Determine the [x, y] coordinate at the center of the cell enclosing the given text.  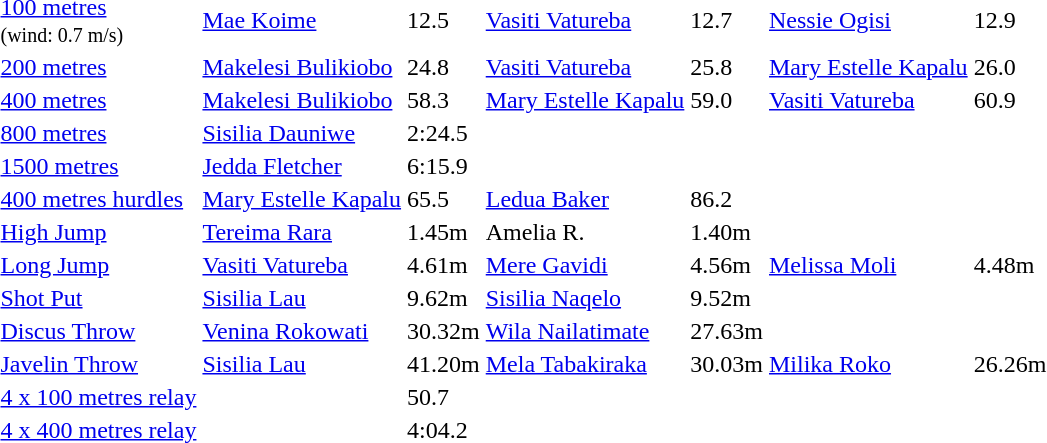
Mela Tabakiraka [585, 364]
4.61m [444, 265]
Melissa Moli [869, 265]
24.8 [444, 67]
86.2 [727, 199]
Sisilia Dauniwe [302, 133]
Amelia R. [585, 232]
Venina Rokowati [302, 331]
30.03m [727, 364]
58.3 [444, 100]
Sisilia Naqelo [585, 298]
27.63m [727, 331]
Jedda Fletcher [302, 166]
1.45m [444, 232]
4.56m [727, 265]
9.52m [727, 298]
Ledua Baker [585, 199]
1.40m [727, 232]
9.62m [444, 298]
41.20m [444, 364]
6:15.9 [444, 166]
Mere Gavidi [585, 265]
59.0 [727, 100]
Tereima Rara [302, 232]
25.8 [727, 67]
Wila Nailatimate [585, 331]
Milika Roko [869, 364]
2:24.5 [444, 133]
65.5 [444, 199]
30.32m [444, 331]
50.7 [444, 397]
